Find where the given text appears and provide that cell's center as (X, Y) coordinate. 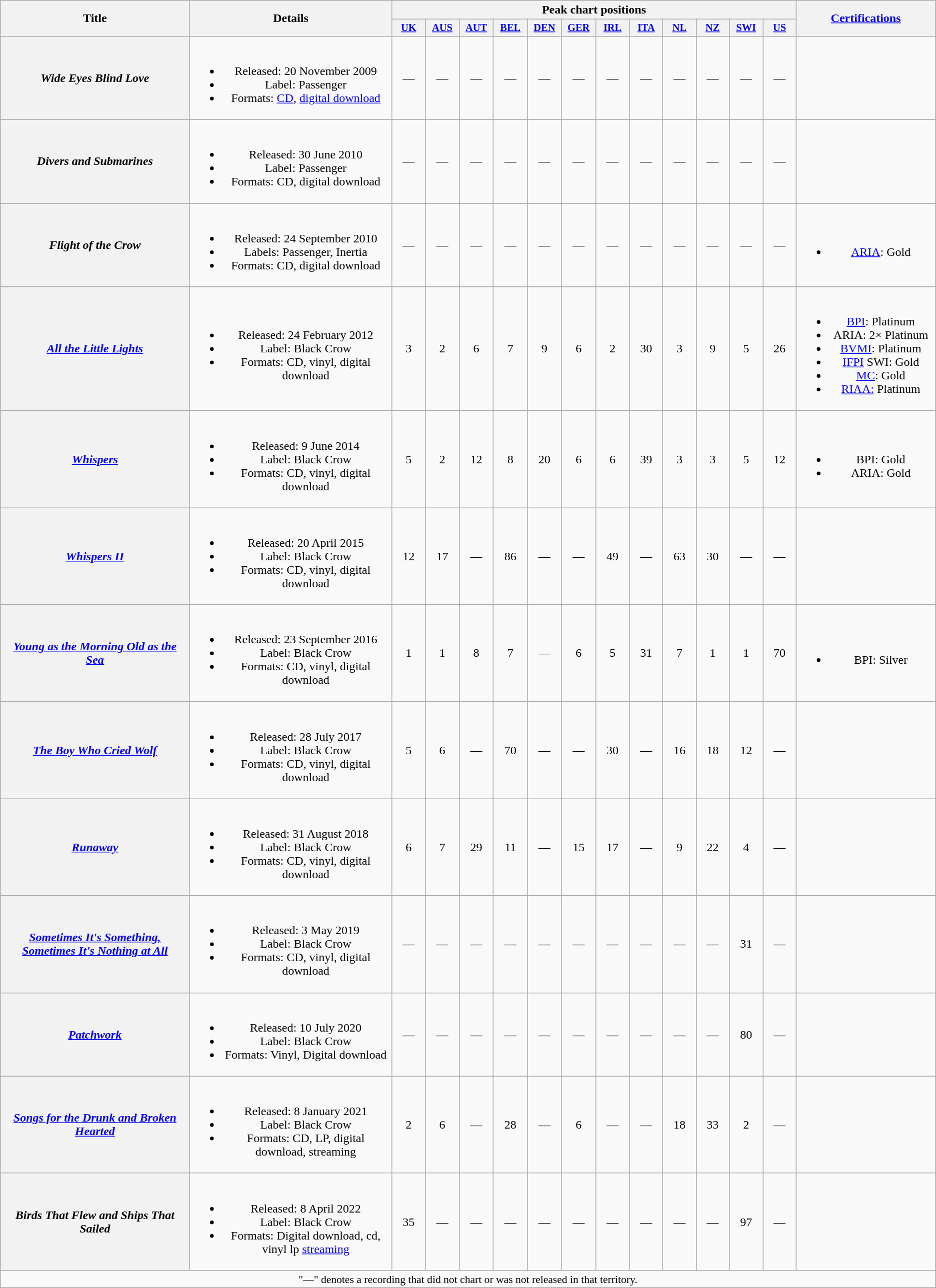
33 (712, 1125)
Released: 10 July 2020Label: Black CrowFormats: Vinyl, Digital download (291, 1035)
Released: 24 February 2012Label: Black CrowFormats: CD, vinyl, digital download (291, 349)
86 (510, 556)
Released: 20 November 2009Label: PassengerFormats: CD, digital download (291, 78)
US (779, 28)
49 (612, 556)
Released: 28 July 2017Label: Black CrowFormats: CD, vinyl, digital download (291, 750)
Birds That Flew and Ships That Sailed (95, 1222)
NL (679, 28)
Certifications (866, 18)
4 (746, 847)
Details (291, 18)
80 (746, 1035)
35 (409, 1222)
26 (779, 349)
Whispers II (95, 556)
IRL (612, 28)
97 (746, 1222)
Divers and Submarines (95, 162)
"—" denotes a recording that did not chart or was not released in that territory. (468, 1279)
AUS (442, 28)
Released: 30 June 2010Label: PassengerFormats: CD, digital download (291, 162)
63 (679, 556)
Wide Eyes Blind Love (95, 78)
BPI: Silver (866, 653)
AUT (476, 28)
Sometimes It's Something,Sometimes It's Nothing at All (95, 944)
22 (712, 847)
Title (95, 18)
Released: 8 January 2021Label: Black CrowFormats: CD, LP, digital download, streaming (291, 1125)
20 (544, 459)
15 (578, 847)
BPI: PlatinumARIA: 2× PlatinumBVMI: PlatinumIFPI SWI: GoldMC: GoldRIAA: Platinum (866, 349)
BEL (510, 28)
NZ (712, 28)
SWI (746, 28)
UK (409, 28)
28 (510, 1125)
ARIA: Gold (866, 245)
BPI: GoldARIA: Gold (866, 459)
Released: 8 April 2022Label: Black CrowFormats: Digital download, cd, vinyl lp streaming (291, 1222)
Young as the Morning Old as the Sea (95, 653)
Peak chart positions (594, 10)
Flight of the Crow (95, 245)
Patchwork (95, 1035)
Songs for the Drunk and Broken Hearted (95, 1125)
Released: 24 September 2010Labels: Passenger, InertiaFormats: CD, digital download (291, 245)
Released: 3 May 2019Label: Black CrowFormats: CD, vinyl, digital download (291, 944)
Released: 23 September 2016Label: Black CrowFormats: CD, vinyl, digital download (291, 653)
11 (510, 847)
Released: 9 June 2014Label: Black CrowFormats: CD, vinyl, digital download (291, 459)
29 (476, 847)
All the Little Lights (95, 349)
ITA (646, 28)
Runaway (95, 847)
The Boy Who Cried Wolf (95, 750)
GER (578, 28)
39 (646, 459)
DEN (544, 28)
Released: 31 August 2018Label: Black CrowFormats: CD, vinyl, digital download (291, 847)
Whispers (95, 459)
Released: 20 April 2015Label: Black CrowFormats: CD, vinyl, digital download (291, 556)
16 (679, 750)
